Pinpoint the cell where the given text exists, returning its [x, y] midpoint coordinate. 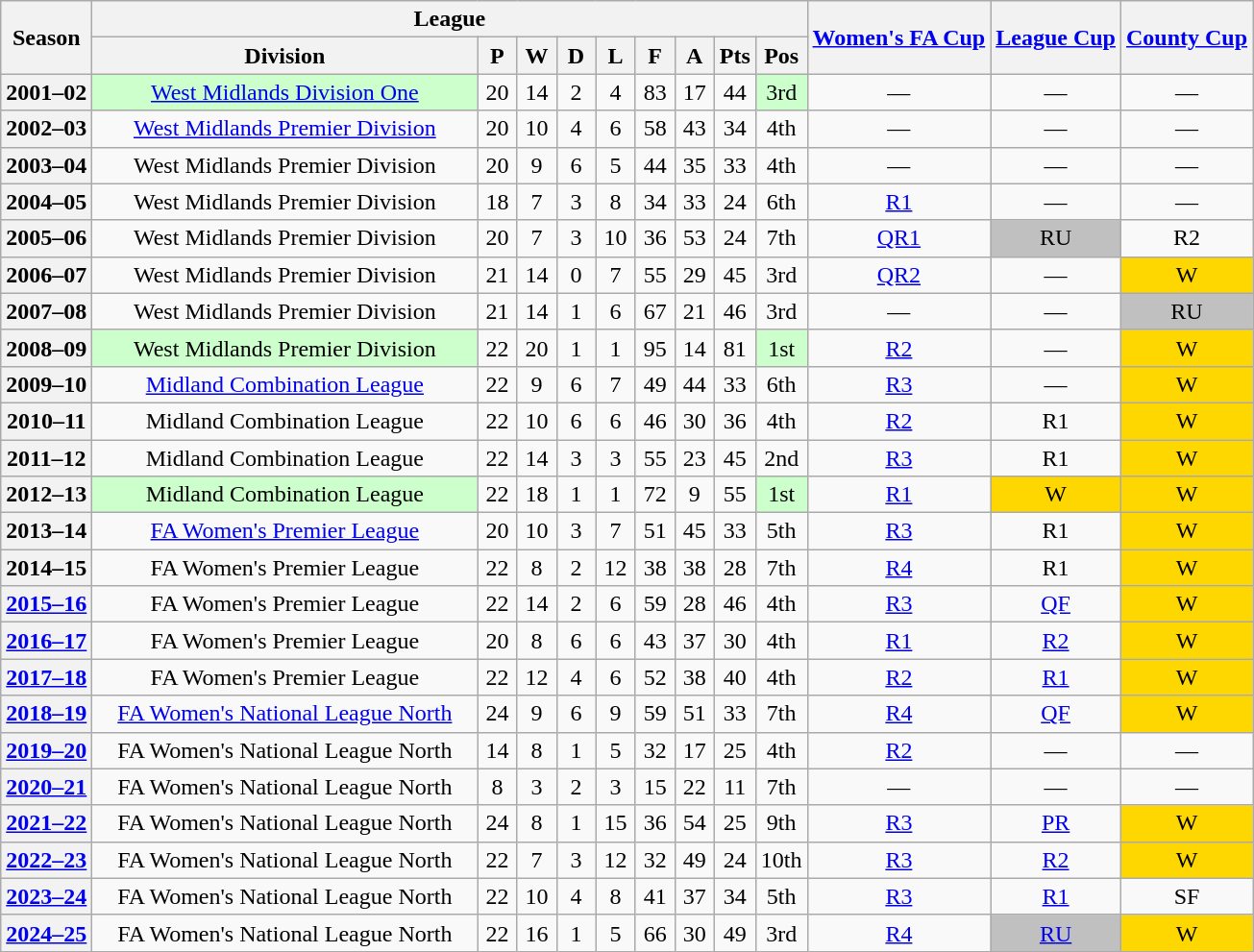
23 [694, 458]
81 [734, 348]
2006–07 [46, 275]
2009–10 [46, 384]
2022–23 [46, 860]
54 [694, 823]
2023–24 [46, 896]
League [450, 19]
2012–13 [46, 495]
2001–02 [46, 92]
40 [734, 677]
2nd [781, 458]
Pts [734, 56]
Women's FA Cup [899, 37]
35 [694, 165]
Division [284, 56]
2002–03 [46, 129]
County Cup [1186, 37]
2004–05 [46, 202]
2008–09 [46, 348]
2005–06 [46, 238]
10th [781, 860]
67 [655, 311]
QR2 [899, 275]
Season [46, 37]
D [577, 56]
F [655, 56]
9th [781, 823]
2016–17 [46, 641]
52 [655, 677]
95 [655, 348]
0 [577, 275]
29 [694, 275]
L [615, 56]
58 [655, 129]
2010–11 [46, 421]
2020–21 [46, 787]
2024–25 [46, 933]
PR [1056, 823]
53 [694, 238]
83 [655, 92]
41 [655, 896]
2003–04 [46, 165]
P [498, 56]
66 [655, 933]
2013–14 [46, 531]
SF [1186, 896]
11 [734, 787]
QR1 [899, 238]
A [694, 56]
League Cup [1056, 37]
2019–20 [46, 750]
2007–08 [46, 311]
2014–15 [46, 568]
72 [655, 495]
West Midlands Division One [284, 92]
Pos [781, 56]
2018–19 [46, 714]
16 [536, 933]
2015–16 [46, 604]
2017–18 [46, 677]
2021–22 [46, 823]
2011–12 [46, 458]
